Return (x, y) of the center of cell containing provided text 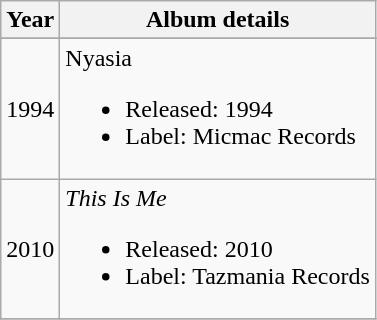
1994 (30, 109)
Year (30, 20)
NyasiaReleased: 1994Label: Micmac Records (218, 109)
2010 (30, 249)
This Is MeReleased: 2010Label: Tazmania Records (218, 249)
Album details (218, 20)
